Find where the given text appears and provide that cell's center as [x, y] coordinate. 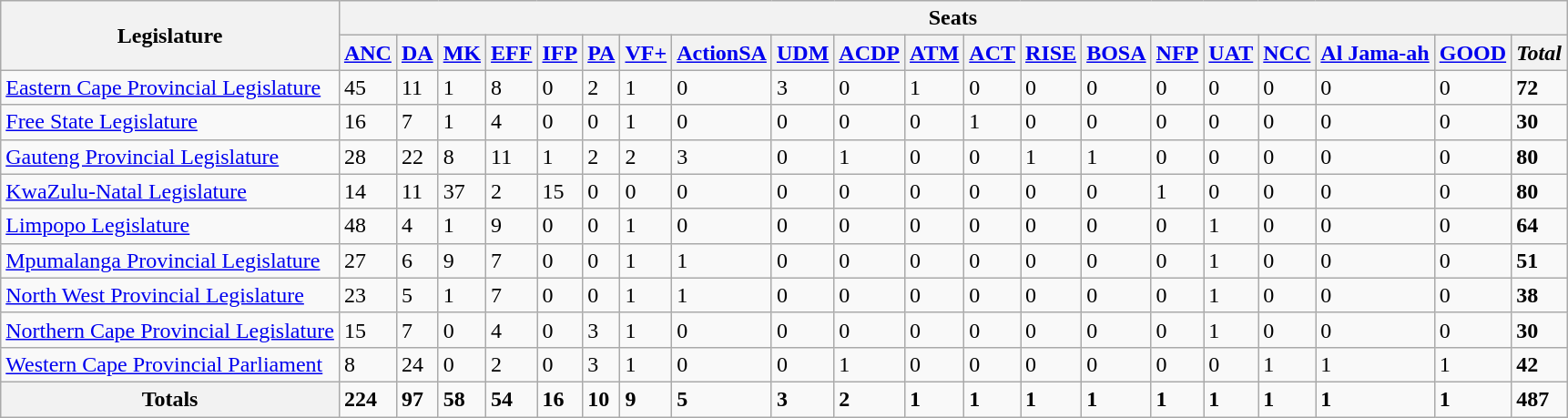
224 [368, 399]
23 [368, 295]
UDM [802, 53]
14 [368, 191]
Western Cape Provincial Parliament [170, 364]
KwaZulu-Natal Legislature [170, 191]
42 [1539, 364]
DA [417, 53]
Total [1539, 53]
Eastern Cape Provincial Legislature [170, 87]
24 [417, 364]
ACDP [870, 53]
58 [462, 399]
Gauteng Provincial Legislature [170, 157]
38 [1539, 295]
ActionSA [722, 53]
UAT [1231, 53]
54 [512, 399]
NCC [1288, 53]
Northern Cape Provincial Legislature [170, 330]
Mpumalanga Provincial Legislature [170, 260]
28 [368, 157]
51 [1539, 260]
VF+ [647, 53]
RISE [1051, 53]
10 [601, 399]
ATM [934, 53]
487 [1539, 399]
Totals [170, 399]
27 [368, 260]
45 [368, 87]
IFP [560, 53]
64 [1539, 226]
Seats [952, 18]
BOSA [1116, 53]
MK [462, 53]
EFF [512, 53]
Legislature [170, 36]
Free State Legislature [170, 122]
22 [417, 157]
ACT [993, 53]
97 [417, 399]
37 [462, 191]
48 [368, 226]
North West Provincial Legislature [170, 295]
GOOD [1472, 53]
Al Jama-ah [1375, 53]
NFP [1177, 53]
ANC [368, 53]
6 [417, 260]
Limpopo Legislature [170, 226]
PA [601, 53]
72 [1539, 87]
